Detect which cell encompasses the target text, then output its (x, y) center coordinate. 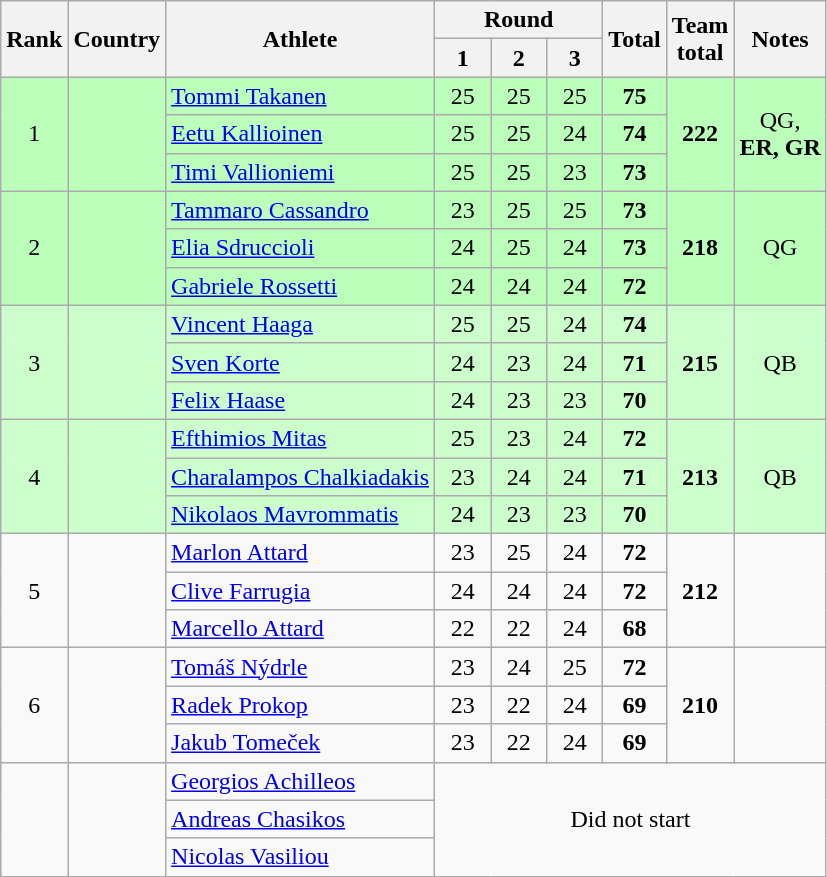
Radek Prokop (300, 705)
5 (34, 591)
Round (519, 20)
Marlon Attard (300, 553)
QG,ER, GR (780, 134)
Clive Farrugia (300, 591)
QG (780, 248)
68 (635, 629)
Marcello Attard (300, 629)
212 (700, 591)
Jakub Tomeček (300, 743)
218 (700, 248)
213 (700, 476)
Andreas Chasikos (300, 819)
Eetu Kallioinen (300, 134)
Gabriele Rossetti (300, 286)
Sven Korte (300, 362)
Charalampos Chalkiadakis (300, 477)
6 (34, 705)
Total (635, 39)
Did not start (631, 819)
215 (700, 362)
Teamtotal (700, 39)
222 (700, 134)
Efthimios Mitas (300, 438)
Tomáš Nýdrle (300, 667)
Tammaro Cassandro (300, 210)
Tommi Takanen (300, 96)
75 (635, 96)
Athlete (300, 39)
Country (117, 39)
Vincent Haaga (300, 324)
Felix Haase (300, 400)
Notes (780, 39)
210 (700, 705)
4 (34, 476)
Elia Sdruccioli (300, 248)
Georgios Achilleos (300, 781)
Nikolaos Mavrommatis (300, 515)
Rank (34, 39)
Nicolas Vasiliou (300, 857)
Timi Vallioniemi (300, 172)
